From the cell containing the given text, extract its center point as (X, Y) coordinate. 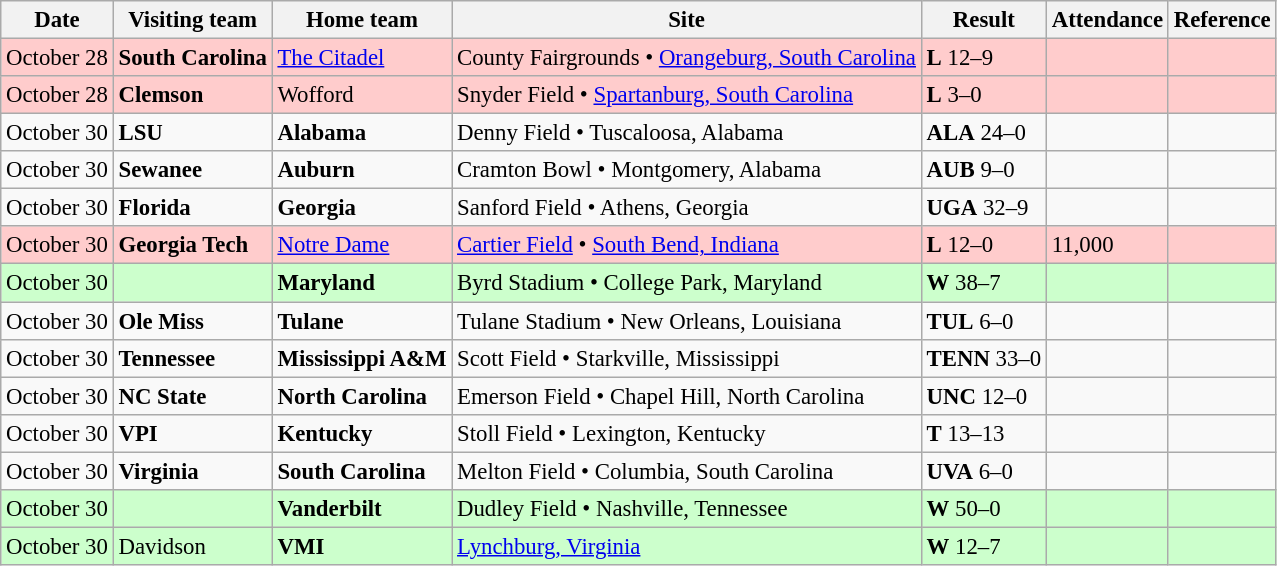
Clemson (192, 95)
W 12–7 (984, 546)
Result (984, 20)
TENN 33–0 (984, 358)
UGA 32–9 (984, 208)
Sewanee (192, 170)
The Citadel (362, 58)
Cramton Bowl • Montgomery, Alabama (687, 170)
Dudley Field • Nashville, Tennessee (687, 509)
Lynchburg, Virginia (687, 546)
AUB 9–0 (984, 170)
Tulane Stadium • New Orleans, Louisiana (687, 321)
VPI (192, 433)
Vanderbilt (362, 509)
Site (687, 20)
T 13–13 (984, 433)
Byrd Stadium • College Park, Maryland (687, 283)
NC State (192, 396)
Maryland (362, 283)
Notre Dame (362, 245)
LSU (192, 133)
Auburn (362, 170)
Reference (1222, 20)
Virginia (192, 471)
Snyder Field • Spartanburg, South Carolina (687, 95)
Denny Field • Tuscaloosa, Alabama (687, 133)
W 38–7 (984, 283)
Melton Field • Columbia, South Carolina (687, 471)
Wofford (362, 95)
Sanford Field • Athens, Georgia (687, 208)
Emerson Field • Chapel Hill, North Carolina (687, 396)
Attendance (1107, 20)
L 12–0 (984, 245)
Visiting team (192, 20)
Georgia (362, 208)
11,000 (1107, 245)
Date (57, 20)
North Carolina (362, 396)
Mississippi A&M (362, 358)
Tennessee (192, 358)
UNC 12–0 (984, 396)
Kentucky (362, 433)
Alabama (362, 133)
Davidson (192, 546)
TUL 6–0 (984, 321)
Scott Field • Starkville, Mississippi (687, 358)
County Fairgrounds • Orangeburg, South Carolina (687, 58)
Home team (362, 20)
W 50–0 (984, 509)
Cartier Field • South Bend, Indiana (687, 245)
ALA 24–0 (984, 133)
UVA 6–0 (984, 471)
Ole Miss (192, 321)
L 12–9 (984, 58)
Tulane (362, 321)
VMI (362, 546)
L 3–0 (984, 95)
Florida (192, 208)
Georgia Tech (192, 245)
Stoll Field • Lexington, Kentucky (687, 433)
